Locate the cell with the specified text and output its [x, y] center coordinate. 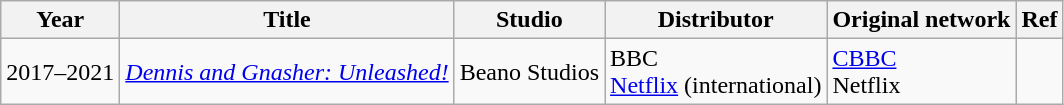
BBCNetflix (international) [716, 72]
Ref [1040, 20]
2017–2021 [60, 72]
Original network [922, 20]
CBBCNetflix [922, 72]
Year [60, 20]
Beano Studios [529, 72]
Studio [529, 20]
Dennis and Gnasher: Unleashed! [287, 72]
Distributor [716, 20]
Title [287, 20]
